Identify which cell holds the provided text, then report its (X, Y) central coordinate. 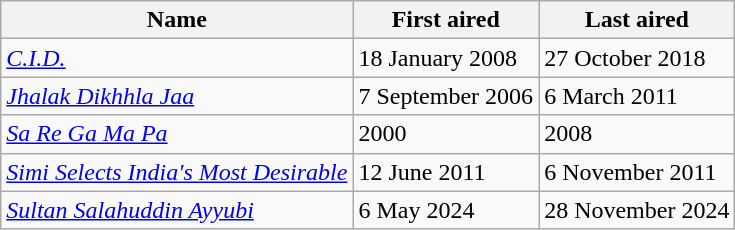
First aired (446, 20)
6 March 2011 (637, 96)
12 June 2011 (446, 172)
27 October 2018 (637, 58)
Last aired (637, 20)
C.I.D. (177, 58)
2000 (446, 134)
18 January 2008 (446, 58)
Jhalak Dikhhla Jaa (177, 96)
Simi Selects India's Most Desirable (177, 172)
28 November 2024 (637, 210)
Sa Re Ga Ma Pa (177, 134)
7 September 2006 (446, 96)
6 May 2024 (446, 210)
Sultan Salahuddin Ayyubi (177, 210)
6 November 2011 (637, 172)
2008 (637, 134)
Name (177, 20)
